Find where the given text appears and provide that cell's center as [X, Y] coordinate. 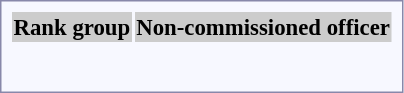
Non-commissioned officer [264, 27]
Rank group [72, 27]
